Search for the cell housing the specified text and yield its [x, y] center coordinate. 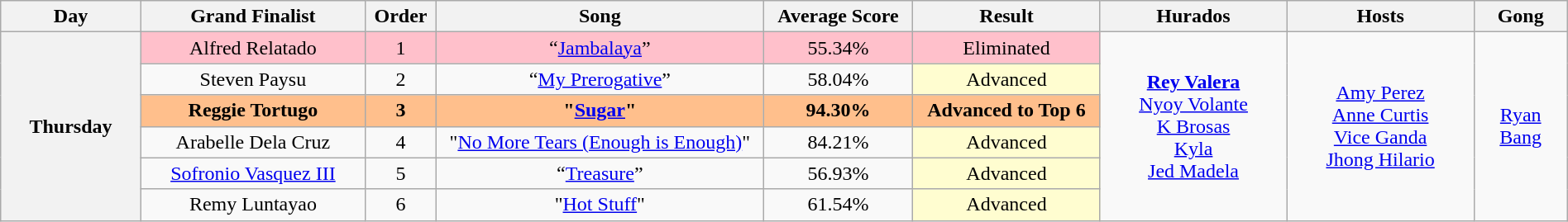
Remy Luntayao [253, 205]
“My Prerogative” [600, 79]
58.04% [839, 79]
"Hot Stuff" [600, 205]
"Sugar" [600, 111]
61.54% [839, 205]
Gong [1520, 17]
Reggie Tortugo [253, 111]
Arabelle Dela Cruz [253, 142]
Sofronio Vasquez III [253, 173]
Song [600, 17]
Average Score [839, 17]
Result [1006, 17]
Thursday [71, 126]
Rey ValeraNyoy VolanteK BrosasKylaJed Madela [1193, 126]
Alfred Relatado [253, 48]
84.21% [839, 142]
Ryan Bang [1520, 126]
Grand Finalist [253, 17]
Hurados [1193, 17]
Hosts [1380, 17]
“Treasure” [600, 173]
“Jambalaya” [600, 48]
2 [401, 79]
55.34% [839, 48]
Order [401, 17]
"No More Tears (Enough is Enough)" [600, 142]
6 [401, 205]
56.93% [839, 173]
3 [401, 111]
Amy PerezAnne CurtisVice GandaJhong Hilario [1380, 126]
94.30% [839, 111]
Eliminated [1006, 48]
1 [401, 48]
5 [401, 173]
4 [401, 142]
Day [71, 17]
Advanced to Top 6 [1006, 111]
Steven Paysu [253, 79]
